From the cell containing the given text, extract its center point as [x, y] coordinate. 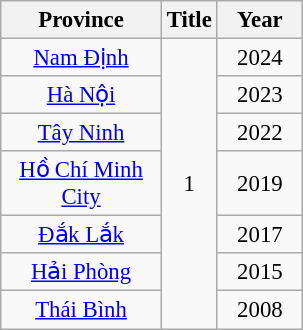
2017 [260, 235]
Thái Bình [82, 310]
2015 [260, 273]
Hải Phòng [82, 273]
2023 [260, 95]
2022 [260, 133]
2019 [260, 184]
1 [189, 184]
2024 [260, 58]
Nam Định [82, 58]
Hồ Chí Minh City [82, 184]
2008 [260, 310]
Title [189, 20]
Year [260, 20]
Province [82, 20]
Tây Ninh [82, 133]
Hà Nội [82, 95]
Đắk Lắk [82, 235]
